Find where the given text appears and provide that cell's center as (X, Y) coordinate. 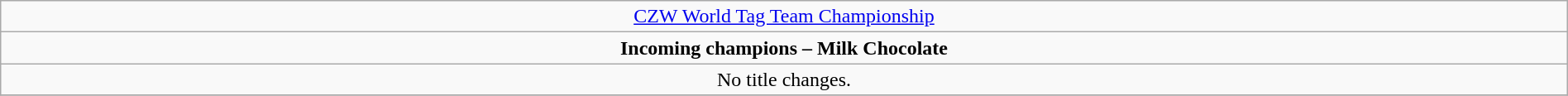
CZW World Tag Team Championship (784, 17)
No title changes. (784, 79)
Incoming champions – Milk Chocolate (784, 48)
